Search for the cell housing the specified text and yield its [X, Y] center coordinate. 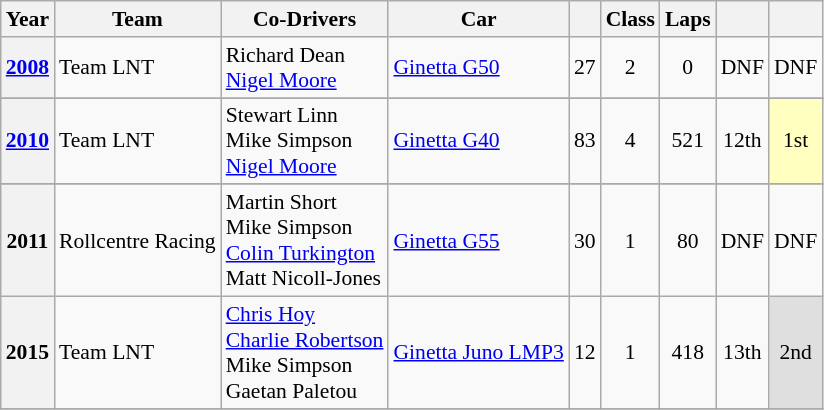
521 [688, 142]
4 [630, 142]
1st [796, 142]
Car [478, 19]
12th [742, 142]
2011 [28, 241]
Chris Hoy Charlie Robertson Mike Simpson Gaetan Paletou [305, 353]
2015 [28, 353]
80 [688, 241]
13th [742, 353]
2nd [796, 353]
Ginetta G40 [478, 142]
Richard Dean Nigel Moore [305, 68]
Laps [688, 19]
27 [585, 68]
Rollcentre Racing [138, 241]
Ginetta G50 [478, 68]
Martin Short Mike Simpson Colin Turkington Matt Nicoll-Jones [305, 241]
12 [585, 353]
2 [630, 68]
Class [630, 19]
Ginetta Juno LMP3 [478, 353]
Ginetta G55 [478, 241]
Team [138, 19]
0 [688, 68]
83 [585, 142]
Co-Drivers [305, 19]
Year [28, 19]
2008 [28, 68]
30 [585, 241]
418 [688, 353]
Stewart Linn Mike Simpson Nigel Moore [305, 142]
2010 [28, 142]
